From the cell containing the given text, extract its center point as [X, Y] coordinate. 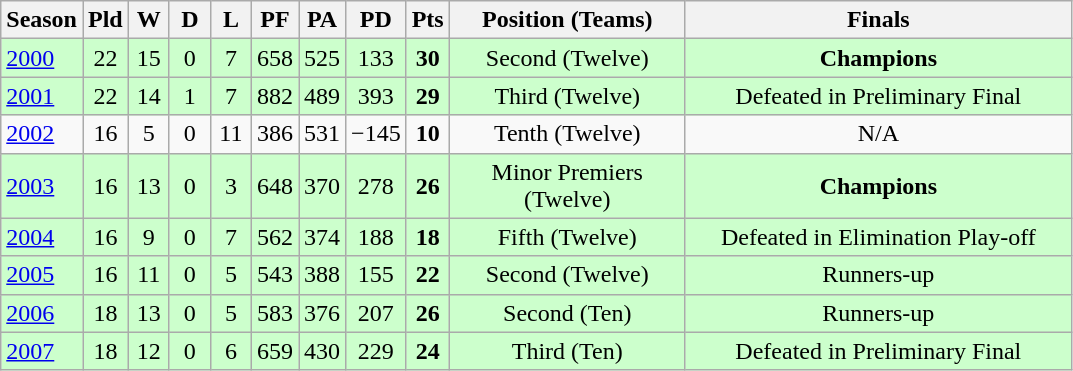
370 [322, 186]
14 [148, 96]
Position (Teams) [567, 20]
658 [274, 58]
6 [230, 351]
Pld [105, 20]
489 [322, 96]
2006 [42, 313]
386 [274, 134]
Defeated in Elimination Play-off [878, 237]
2003 [42, 186]
648 [274, 186]
15 [148, 58]
Third (Ten) [567, 351]
Minor Premiers (Twelve) [567, 186]
N/A [878, 134]
D [190, 20]
L [230, 20]
430 [322, 351]
PA [322, 20]
2004 [42, 237]
376 [322, 313]
543 [274, 275]
Pts [428, 20]
PF [274, 20]
562 [274, 237]
188 [376, 237]
29 [428, 96]
133 [376, 58]
W [148, 20]
10 [428, 134]
12 [148, 351]
229 [376, 351]
882 [274, 96]
PD [376, 20]
2002 [42, 134]
Tenth (Twelve) [567, 134]
583 [274, 313]
−145 [376, 134]
531 [322, 134]
9 [148, 237]
Season [42, 20]
2001 [42, 96]
207 [376, 313]
388 [322, 275]
155 [376, 275]
24 [428, 351]
525 [322, 58]
374 [322, 237]
2007 [42, 351]
30 [428, 58]
1 [190, 96]
3 [230, 186]
393 [376, 96]
2000 [42, 58]
Third (Twelve) [567, 96]
2005 [42, 275]
659 [274, 351]
Second (Ten) [567, 313]
Finals [878, 20]
278 [376, 186]
Fifth (Twelve) [567, 237]
